Provide the (X, Y) coordinate of the cell's center where the given text is located.  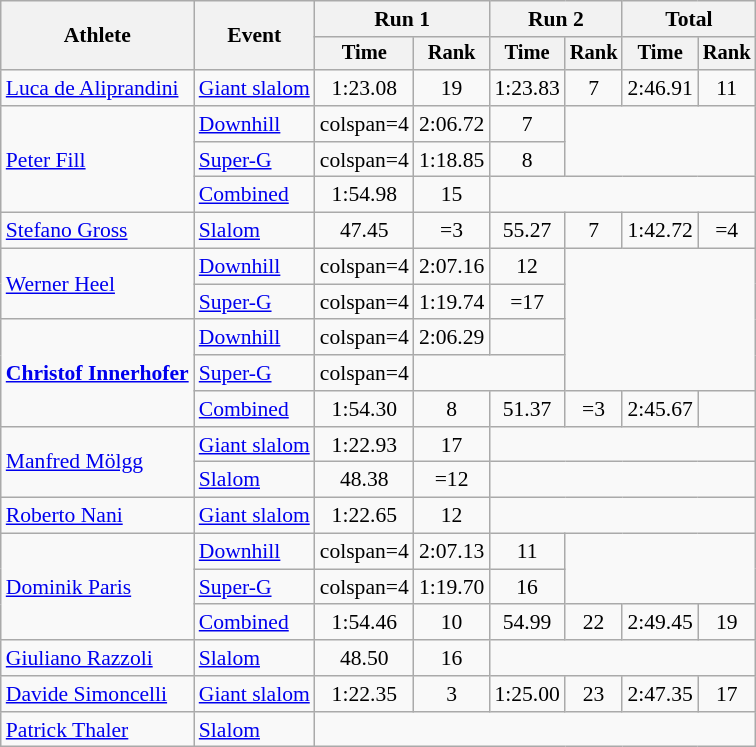
22 (594, 623)
Athlete (98, 36)
1:25.00 (526, 694)
Stefano Gross (98, 231)
1:54.46 (364, 623)
1:23.08 (364, 88)
Manfred Mölgg (98, 462)
1:22.93 (364, 445)
Peter Fill (98, 160)
47.45 (364, 231)
Giuliano Razzoli (98, 658)
1:22.35 (364, 694)
1:23.83 (526, 88)
2:07.16 (452, 267)
48.38 (364, 480)
2:07.13 (452, 552)
48.50 (364, 658)
1:54.98 (364, 195)
51.37 (526, 409)
1:22.65 (364, 516)
=12 (452, 480)
=17 (526, 302)
2:47.35 (660, 694)
3 (452, 694)
2:49.45 (660, 623)
=4 (727, 231)
2:06.72 (452, 124)
Luca de Aliprandini (98, 88)
Werner Heel (98, 284)
1:19.70 (452, 587)
55.27 (526, 231)
2:45.67 (660, 409)
2:06.29 (452, 338)
Run 2 (556, 19)
Christof Innerhofer (98, 374)
Dominik Paris (98, 588)
1:42.72 (660, 231)
54.99 (526, 623)
2:46.91 (660, 88)
1:18.85 (452, 160)
15 (452, 195)
Event (254, 36)
Roberto Nani (98, 516)
Total (688, 19)
23 (594, 694)
Run 1 (402, 19)
1:19.74 (452, 302)
1:54.30 (364, 409)
Davide Simoncelli (98, 694)
10 (452, 623)
